Capture the cell that displays the provided text and extract its [X, Y] central coordinate. 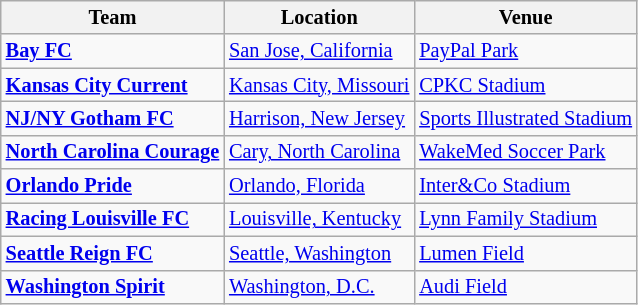
WakeMed Soccer Park [526, 152]
Kansas City, Missouri [319, 85]
Audi Field [526, 287]
Lynn Family Stadium [526, 219]
Orlando Pride [112, 186]
CPKC Stadium [526, 85]
Harrison, New Jersey [319, 118]
North Carolina Courage [112, 152]
Sports Illustrated Stadium [526, 118]
Seattle, Washington [319, 253]
Cary, North Carolina [319, 152]
Washington Spirit [112, 287]
Washington, D.C. [319, 287]
Team [112, 17]
Inter&Co Stadium [526, 186]
San Jose, California [319, 51]
Lumen Field [526, 253]
Racing Louisville FC [112, 219]
Venue [526, 17]
Kansas City Current [112, 85]
Location [319, 17]
PayPal Park [526, 51]
Orlando, Florida [319, 186]
Louisville, Kentucky [319, 219]
NJ/NY Gotham FC [112, 118]
Seattle Reign FC [112, 253]
Bay FC [112, 51]
